Provide the [X, Y] coordinate of the cell's center where the given text is located.  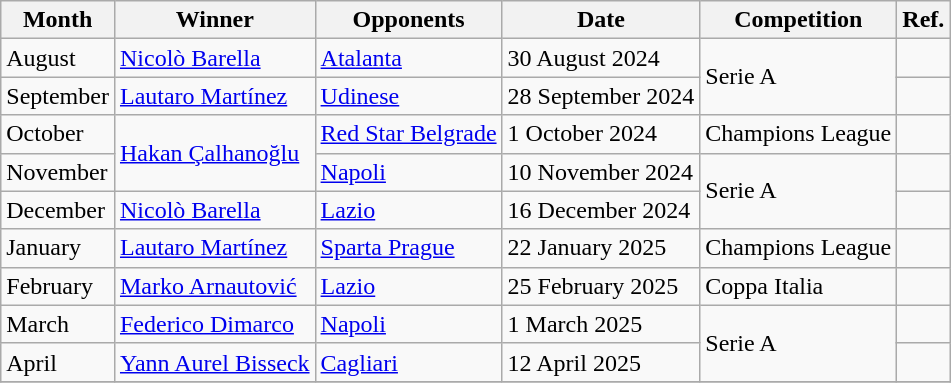
Red Star Belgrade [408, 134]
Udinese [408, 96]
Ref. [924, 20]
Yann Aurel Bisseck [214, 362]
1 March 2025 [601, 324]
30 August 2024 [601, 58]
Atalanta [408, 58]
1 October 2024 [601, 134]
12 April 2025 [601, 362]
25 February 2025 [601, 286]
December [58, 210]
Sparta Prague [408, 248]
August [58, 58]
January [58, 248]
September [58, 96]
Federico Dimarco [214, 324]
28 September 2024 [601, 96]
Winner [214, 20]
February [58, 286]
Coppa Italia [798, 286]
Opponents [408, 20]
Competition [798, 20]
Date [601, 20]
November [58, 172]
Cagliari [408, 362]
22 January 2025 [601, 248]
April [58, 362]
10 November 2024 [601, 172]
16 December 2024 [601, 210]
Month [58, 20]
Marko Arnautović [214, 286]
Hakan Çalhanoğlu [214, 153]
March [58, 324]
October [58, 134]
